Detect which cell encompasses the target text, then output its [x, y] center coordinate. 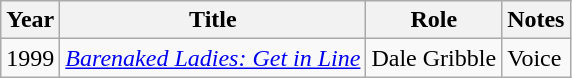
Dale Gribble [434, 58]
Notes [536, 20]
1999 [30, 58]
Role [434, 20]
Voice [536, 58]
Barenaked Ladies: Get in Line [213, 58]
Title [213, 20]
Year [30, 20]
